Scan for the cell matching the given text and deliver its [X, Y] coordinate at center. 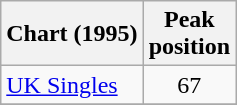
UK Singles [72, 85]
67 [189, 85]
Peakposition [189, 34]
Chart (1995) [72, 34]
